Find where the given text appears and provide that cell's center as (X, Y) coordinate. 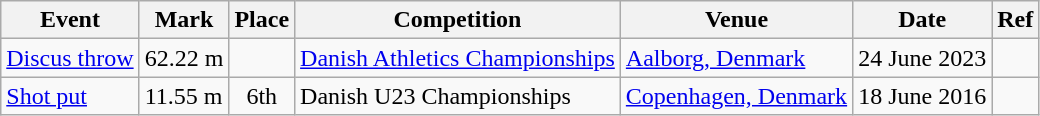
24 June 2023 (922, 58)
Aalborg, Denmark (736, 58)
Venue (736, 20)
Mark (184, 20)
Danish U23 Championships (458, 96)
18 June 2016 (922, 96)
Date (922, 20)
Discus throw (70, 58)
Shot put (70, 96)
Competition (458, 20)
Ref (1016, 20)
Copenhagen, Denmark (736, 96)
Danish Athletics Championships (458, 58)
Place (262, 20)
Event (70, 20)
6th (262, 96)
11.55 m (184, 96)
62.22 m (184, 58)
